Determine the [X, Y] coordinate at the center of the cell enclosing the given text.  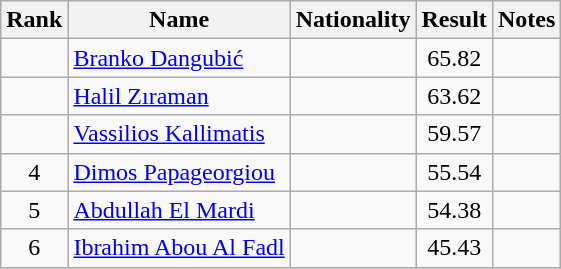
Abdullah El Mardi [179, 210]
Vassilios Kallimatis [179, 134]
59.57 [454, 134]
Branko Dangubić [179, 58]
54.38 [454, 210]
Name [179, 20]
63.62 [454, 96]
Result [454, 20]
Halil Zıraman [179, 96]
Nationality [353, 20]
6 [34, 248]
4 [34, 172]
55.54 [454, 172]
Rank [34, 20]
5 [34, 210]
45.43 [454, 248]
Notes [526, 20]
65.82 [454, 58]
Dimos Papageorgiou [179, 172]
Ibrahim Abou Al Fadl [179, 248]
